Return (X, Y) of the center of cell containing provided text 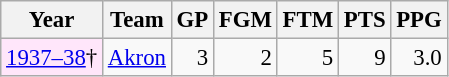
GP (192, 20)
3.0 (419, 58)
FTM (308, 20)
FGM (246, 20)
PTS (364, 20)
9 (364, 58)
Team (136, 20)
5 (308, 58)
3 (192, 58)
1937–38† (52, 58)
Year (52, 20)
Akron (136, 58)
2 (246, 58)
PPG (419, 20)
